For the text-containing cell, return its midpoint in [X, Y] coordinate format. 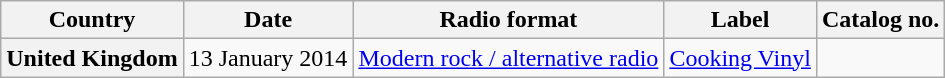
Radio format [508, 20]
13 January 2014 [268, 58]
United Kingdom [92, 58]
Country [92, 20]
Label [740, 20]
Date [268, 20]
Catalog no. [880, 20]
Cooking Vinyl [740, 58]
Modern rock / alternative radio [508, 58]
